Return [x, y] of the center of cell containing provided text 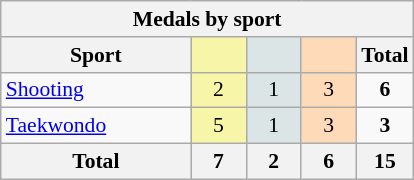
5 [218, 126]
Sport [96, 55]
Shooting [96, 90]
Medals by sport [208, 19]
Taekwondo [96, 126]
7 [218, 162]
15 [384, 162]
